Determine the (X, Y) coordinate at the center of the cell enclosing the given text.  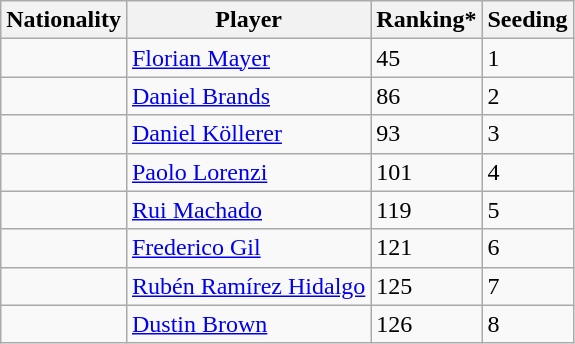
93 (426, 134)
Daniel Köllerer (248, 134)
Ranking* (426, 20)
119 (426, 210)
125 (426, 286)
Frederico Gil (248, 248)
8 (528, 324)
Daniel Brands (248, 96)
Rui Machado (248, 210)
5 (528, 210)
Rubén Ramírez Hidalgo (248, 286)
126 (426, 324)
101 (426, 172)
45 (426, 58)
6 (528, 248)
86 (426, 96)
121 (426, 248)
2 (528, 96)
3 (528, 134)
7 (528, 286)
Florian Mayer (248, 58)
Player (248, 20)
4 (528, 172)
Nationality (64, 20)
Seeding (528, 20)
Paolo Lorenzi (248, 172)
1 (528, 58)
Dustin Brown (248, 324)
